Scan for the cell matching the given text and deliver its [x, y] coordinate at center. 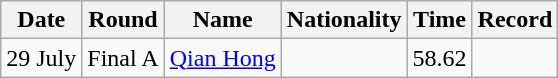
58.62 [440, 58]
Time [440, 20]
Record [515, 20]
Final A [123, 58]
29 July [42, 58]
Qian Hong [222, 58]
Name [222, 20]
Round [123, 20]
Nationality [344, 20]
Date [42, 20]
